Return the (x, y) coordinate for the center point of the cell that contains the specified text.  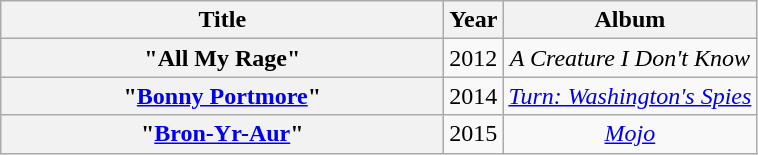
Album (630, 20)
Turn: Washington's Spies (630, 96)
A Creature I Don't Know (630, 58)
Title (222, 20)
"All My Rage" (222, 58)
Year (474, 20)
2012 (474, 58)
"Bonny Portmore" (222, 96)
2015 (474, 134)
2014 (474, 96)
"Bron-Yr-Aur" (222, 134)
Mojo (630, 134)
